Provide the (X, Y) coordinate of the cell's center where the given text is located.  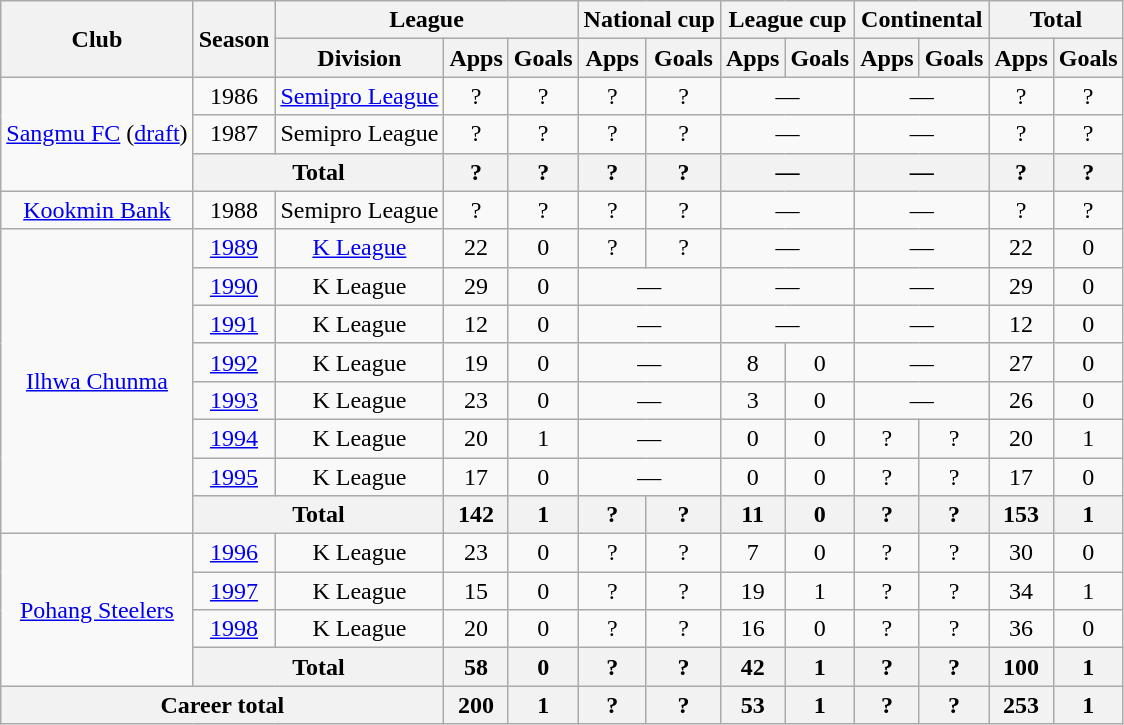
Club (97, 39)
Ilhwa Chunma (97, 381)
1998 (234, 629)
7 (752, 553)
200 (476, 705)
1995 (234, 477)
30 (1021, 553)
142 (476, 515)
36 (1021, 629)
1987 (234, 134)
1994 (234, 438)
1997 (234, 591)
58 (476, 667)
National cup (649, 20)
League cup (787, 20)
42 (752, 667)
253 (1021, 705)
15 (476, 591)
8 (752, 362)
53 (752, 705)
1989 (234, 248)
Career total (222, 705)
11 (752, 515)
1990 (234, 286)
100 (1021, 667)
League (426, 20)
Pohang Steelers (97, 610)
Kookmin Bank (97, 210)
27 (1021, 362)
3 (752, 400)
Sangmu FC (draft) (97, 134)
26 (1021, 400)
16 (752, 629)
1991 (234, 324)
34 (1021, 591)
Season (234, 39)
153 (1021, 515)
Continental (922, 20)
1993 (234, 400)
1996 (234, 553)
1992 (234, 362)
Division (360, 58)
1988 (234, 210)
1986 (234, 96)
